Extract the [X, Y] coordinate from the center of the cell holding the provided text.  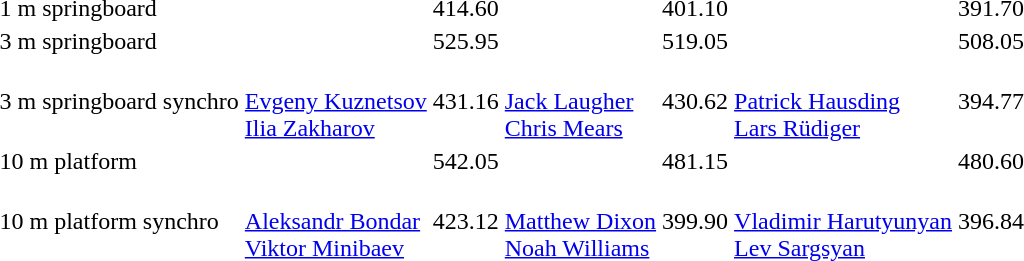
481.15 [696, 161]
542.05 [466, 161]
519.05 [696, 41]
431.16 [466, 101]
430.62 [696, 101]
525.95 [466, 41]
Jack LaugherChris Mears [580, 101]
Patrick HausdingLars Rüdiger [844, 101]
Evgeny KuznetsovIlia Zakharov [336, 101]
